Locate the cell with the specified text and output its (x, y) center coordinate. 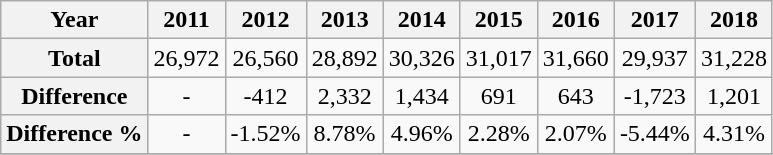
Total (74, 58)
2018 (734, 20)
Difference (74, 96)
4.31% (734, 134)
-412 (266, 96)
2,332 (344, 96)
26,972 (186, 58)
691 (498, 96)
2011 (186, 20)
2015 (498, 20)
31,660 (576, 58)
2.28% (498, 134)
2016 (576, 20)
4.96% (422, 134)
8.78% (344, 134)
2014 (422, 20)
-5.44% (654, 134)
2017 (654, 20)
2012 (266, 20)
2013 (344, 20)
Year (74, 20)
28,892 (344, 58)
30,326 (422, 58)
-1,723 (654, 96)
1,201 (734, 96)
Difference % (74, 134)
-1.52% (266, 134)
29,937 (654, 58)
31,228 (734, 58)
26,560 (266, 58)
31,017 (498, 58)
2.07% (576, 134)
1,434 (422, 96)
643 (576, 96)
